Return [x, y] of the center of cell containing provided text 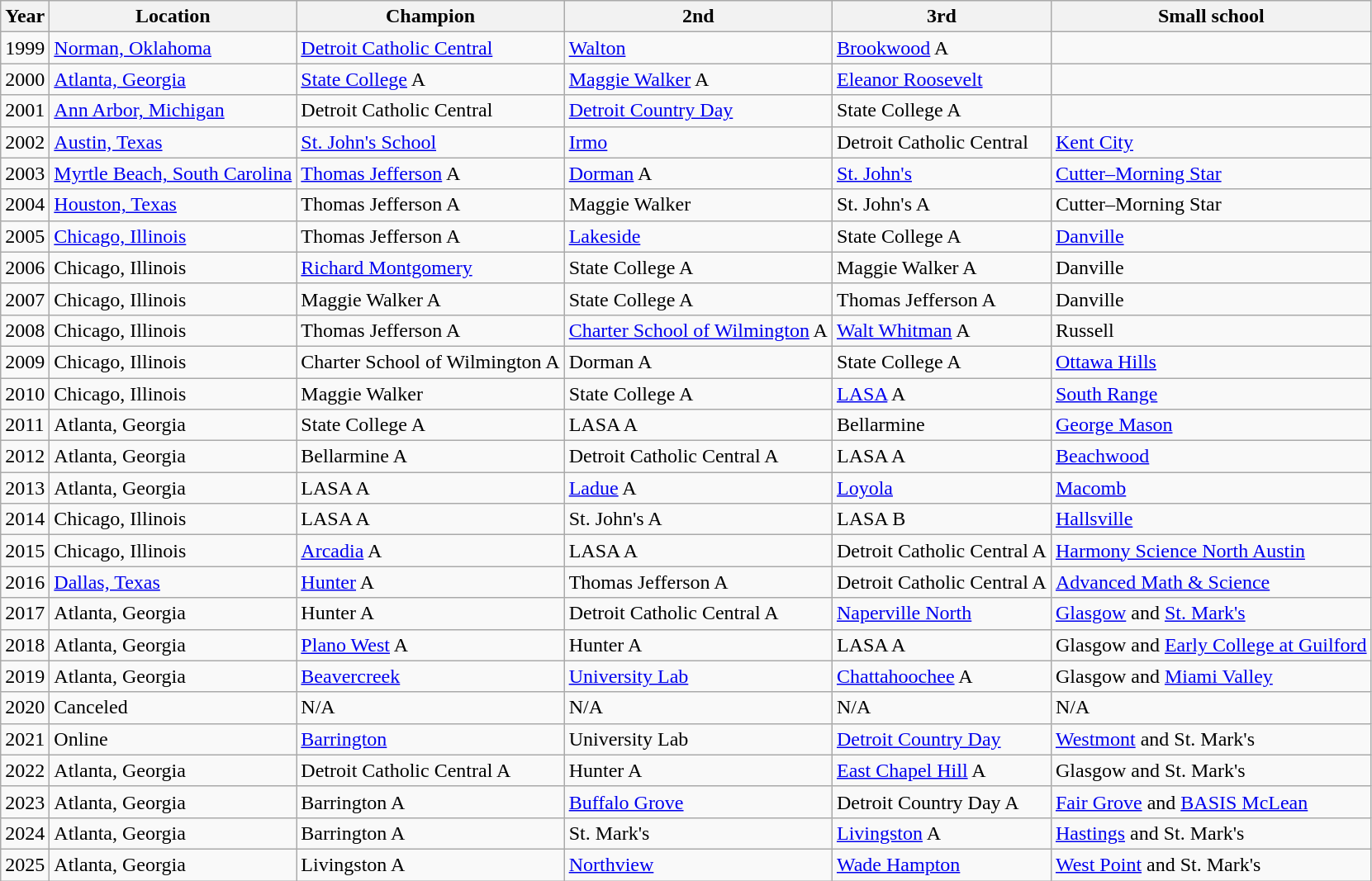
Macomb [1211, 488]
Irmo [698, 142]
South Range [1211, 394]
Harmony Science North Austin [1211, 551]
Fair Grove and BASIS McLean [1211, 802]
Naperville North [942, 613]
Small school [1211, 17]
Wade Hampton [942, 864]
2013 [25, 488]
Champion [430, 17]
Walt Whitman A [942, 330]
Bellarmine A [430, 457]
2005 [25, 236]
2003 [25, 173]
St. John's [942, 173]
Beachwood [1211, 457]
Ann Arbor, Michigan [173, 111]
Eleanor Roosevelt [942, 79]
St. John's School [430, 142]
Westmont and St. Mark's [1211, 739]
Loyola [942, 488]
2020 [25, 708]
2nd [698, 17]
2017 [25, 613]
2023 [25, 802]
2010 [25, 394]
Northview [698, 864]
2008 [25, 330]
Dallas, Texas [173, 582]
1999 [25, 48]
2016 [25, 582]
2015 [25, 551]
Richard Montgomery [430, 268]
Beavercreek [430, 676]
Kent City [1211, 142]
Glasgow and Early College at Guilford [1211, 645]
Bellarmine [942, 425]
Barrington [430, 739]
Plano West A [430, 645]
2014 [25, 519]
Russell [1211, 330]
West Point and St. Mark's [1211, 864]
2022 [25, 770]
2019 [25, 676]
Hastings and St. Mark's [1211, 833]
LASA B [942, 519]
Houston, Texas [173, 205]
St. Mark's [698, 833]
Myrtle Beach, South Carolina [173, 173]
2012 [25, 457]
Norman, Oklahoma [173, 48]
3rd [942, 17]
2009 [25, 362]
2001 [25, 111]
Buffalo Grove [698, 802]
Ladue A [698, 488]
2002 [25, 142]
2000 [25, 79]
Advanced Math & Science [1211, 582]
Brookwood A [942, 48]
2018 [25, 645]
2025 [25, 864]
Location [173, 17]
Year [25, 17]
Walton [698, 48]
2011 [25, 425]
Lakeside [698, 236]
2007 [25, 299]
2006 [25, 268]
Online [173, 739]
2024 [25, 833]
Ottawa Hills [1211, 362]
East Chapel Hill A [942, 770]
Austin, Texas [173, 142]
George Mason [1211, 425]
2004 [25, 205]
Canceled [173, 708]
Detroit Country Day A [942, 802]
Hallsville [1211, 519]
2021 [25, 739]
Chattahoochee A [942, 676]
Glasgow and Miami Valley [1211, 676]
Arcadia A [430, 551]
